From the cell containing the given text, extract its center point as [x, y] coordinate. 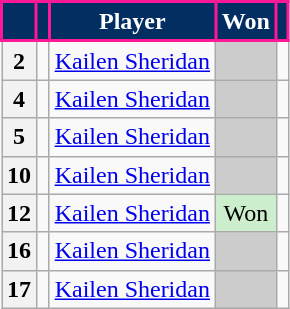
5 [20, 137]
2 [20, 60]
16 [20, 251]
17 [20, 289]
4 [20, 99]
10 [20, 175]
Player [132, 22]
12 [20, 213]
